Identify which cell holds the provided text, then report its (x, y) central coordinate. 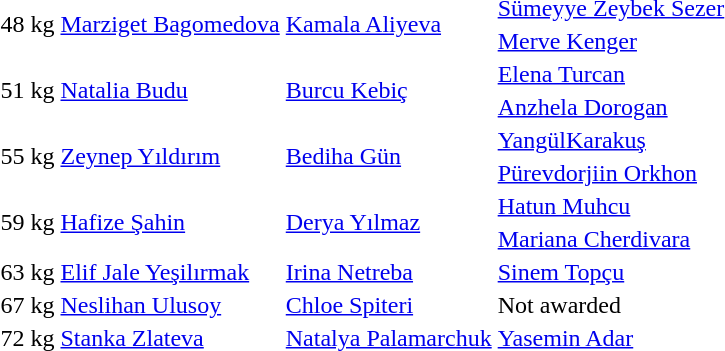
Neslihan Ulusoy (170, 305)
Hafize Şahin (170, 222)
Zeynep Yıldırım (170, 156)
Natalia Budu (170, 90)
Bediha Gün (388, 156)
Elif Jale Yeşilırmak (170, 272)
Derya Yılmaz (388, 222)
Irina Netreba (388, 272)
Burcu Kebiç (388, 90)
Chloe Spiteri (388, 305)
